Pinpoint the cell where the given text exists, returning its [x, y] midpoint coordinate. 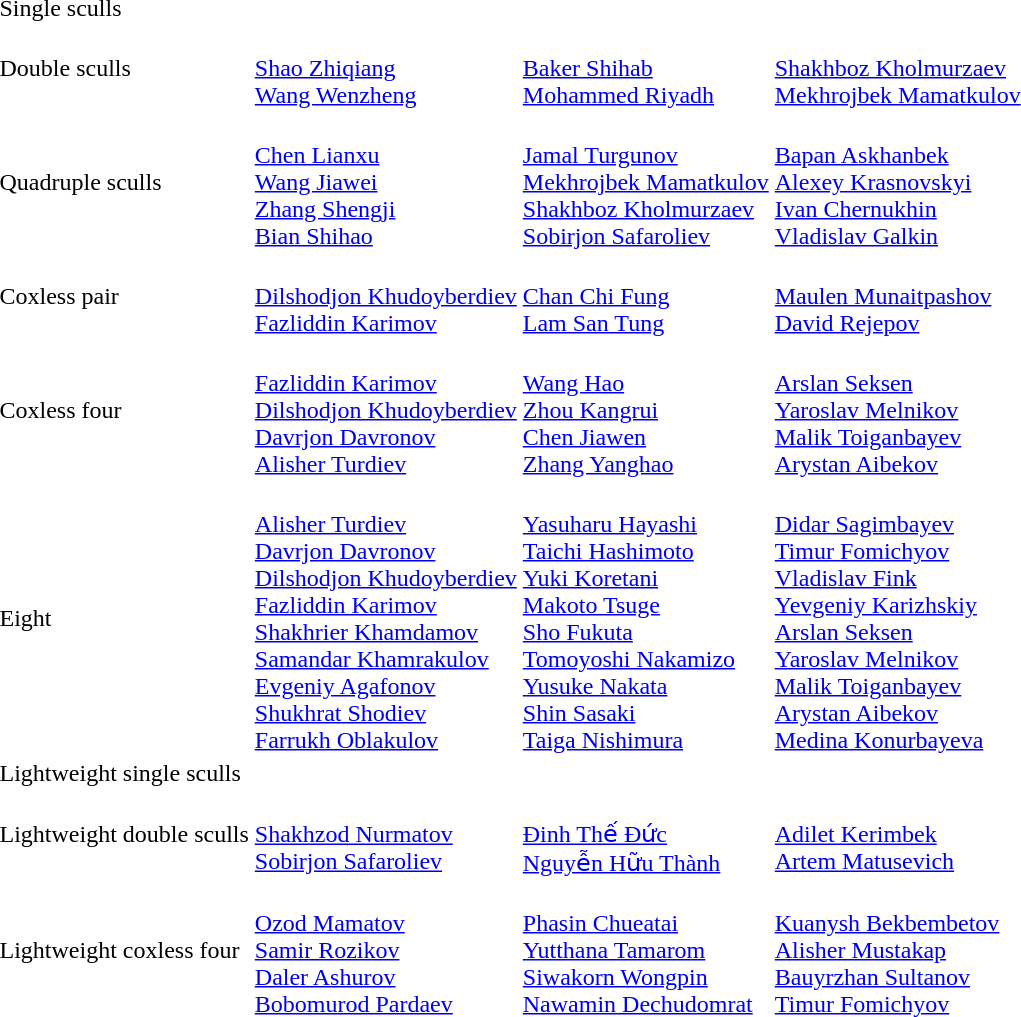
Đinh Thế ĐứcNguyễn Hữu Thành [646, 834]
Yasuharu HayashiTaichi HashimotoYuki KoretaniMakoto TsugeSho FukutaTomoyoshi NakamizoYusuke NakataShin SasakiTaiga Nishimura [646, 618]
Dilshodjon KhudoyberdievFazliddin Karimov [386, 296]
Fazliddin KarimovDilshodjon KhudoyberdievDavrjon DavronovAlisher Turdiev [386, 410]
Jamal TurgunovMekhrojbek MamatkulovShakhboz KholmurzaevSobirjon Safaroliev [646, 182]
Chan Chi FungLam San Tung [646, 296]
Chen LianxuWang JiaweiZhang ShengjiBian Shihao [386, 182]
Baker ShihabMohammed Riyadh [646, 68]
Wang HaoZhou KangruiChen JiawenZhang Yanghao [646, 410]
Shakhzod NurmatovSobirjon Safaroliev [386, 834]
Shao ZhiqiangWang Wenzheng [386, 68]
